From the cell containing the given text, extract its center point as (X, Y) coordinate. 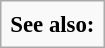
See also: (52, 24)
